Identify which cell holds the provided text, then report its (x, y) central coordinate. 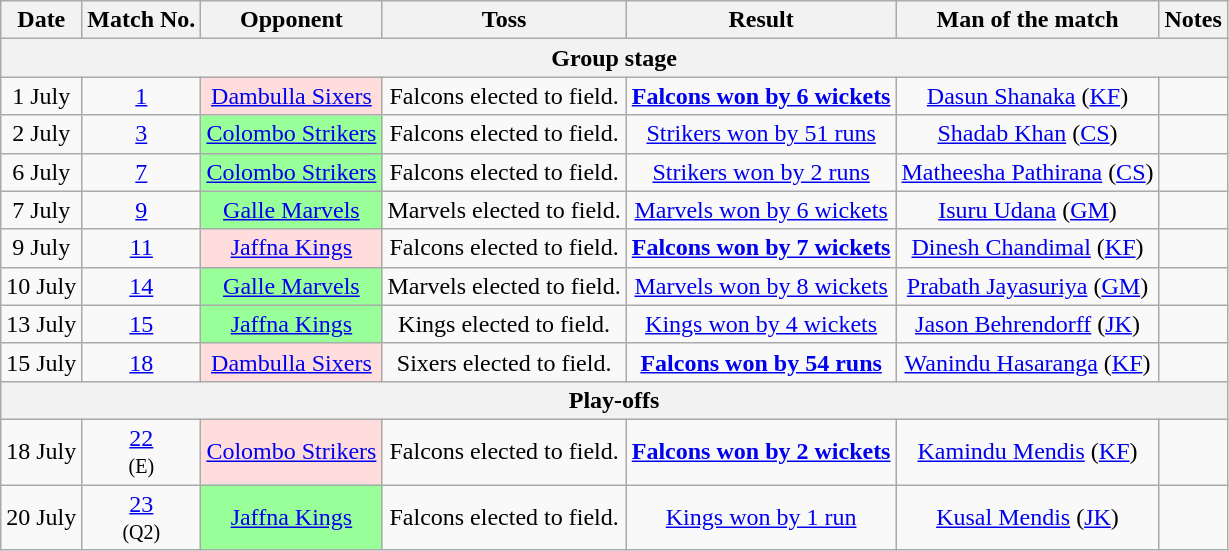
18 (142, 362)
Group stage (614, 58)
Notes (1193, 20)
Marvels won by 8 wickets (761, 286)
Strikers won by 2 runs (761, 172)
3 (142, 134)
Opponent (292, 20)
13 July (42, 324)
15 (142, 324)
Prabath Jayasuriya (GM) (1028, 286)
Shadab Khan (CS) (1028, 134)
Falcons won by 6 wickets (761, 96)
Kings won by 1 run (761, 516)
Matheesha Pathirana (CS) (1028, 172)
Play-offs (614, 400)
Kusal Mendis (JK) (1028, 516)
Falcons won by 7 wickets (761, 248)
7 (142, 172)
20 July (42, 516)
Date (42, 20)
2 July (42, 134)
Dasun Shanaka (KF) (1028, 96)
Kings won by 4 wickets (761, 324)
Jason Behrendorff (JK) (1028, 324)
6 July (42, 172)
9 July (42, 248)
Falcons won by 2 wickets (761, 452)
Result (761, 20)
Falcons won by 54 runs (761, 362)
11 (142, 248)
Kings elected to field. (504, 324)
Match No. (142, 20)
1 (142, 96)
22 (E) (142, 452)
18 July (42, 452)
Toss (504, 20)
15 July (42, 362)
Isuru Udana (GM) (1028, 210)
10 July (42, 286)
Man of the match (1028, 20)
Kamindu Mendis (KF) (1028, 452)
Marvels won by 6 wickets (761, 210)
23 (Q2) (142, 516)
Wanindu Hasaranga (KF) (1028, 362)
1 July (42, 96)
Strikers won by 51 runs (761, 134)
7 July (42, 210)
14 (142, 286)
9 (142, 210)
Sixers elected to field. (504, 362)
Dinesh Chandimal (KF) (1028, 248)
